For the text-containing cell, return its midpoint in (X, Y) coordinate format. 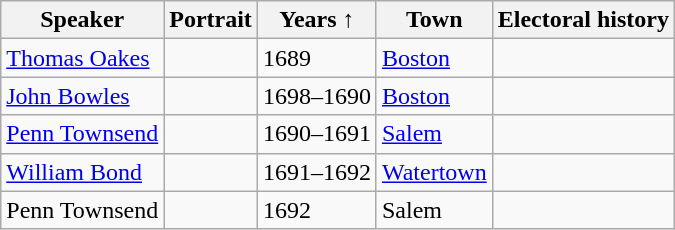
Watertown (434, 172)
Speaker (82, 20)
1689 (316, 58)
Electoral history (583, 20)
1690–1691 (316, 134)
John Bowles (82, 96)
Town (434, 20)
Years ↑ (316, 20)
Thomas Oakes (82, 58)
1698–1690 (316, 96)
William Bond (82, 172)
1691–1692 (316, 172)
Portrait (211, 20)
1692 (316, 210)
